Scan for the cell matching the given text and deliver its (X, Y) coordinate at center. 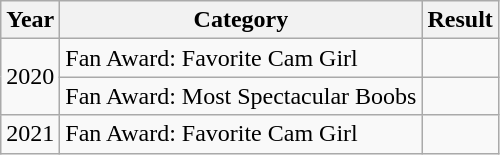
Year (30, 20)
Fan Award: Most Spectacular Boobs (241, 96)
Category (241, 20)
Result (460, 20)
2021 (30, 134)
2020 (30, 77)
